Identify which cell holds the provided text, then report its [X, Y] central coordinate. 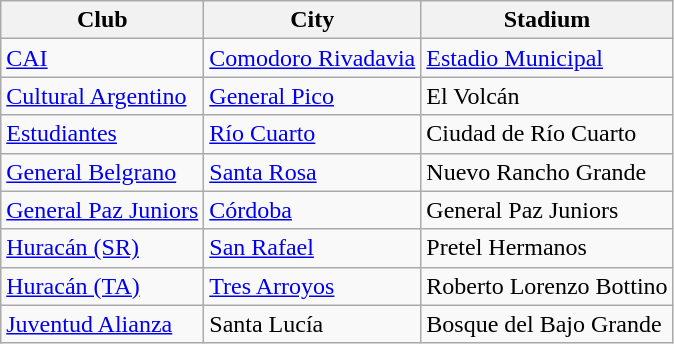
Santa Lucía [312, 324]
Bosque del Bajo Grande [547, 324]
Club [102, 20]
Stadium [547, 20]
Córdoba [312, 210]
General Belgrano [102, 172]
Juventud Alianza [102, 324]
General Pico [312, 96]
Comodoro Rivadavia [312, 58]
Pretel Hermanos [547, 248]
Roberto Lorenzo Bottino [547, 286]
Huracán (SR) [102, 248]
Santa Rosa [312, 172]
Huracán (TA) [102, 286]
Cultural Argentino [102, 96]
City [312, 20]
CAI [102, 58]
Río Cuarto [312, 134]
Tres Arroyos [312, 286]
Estadio Municipal [547, 58]
Nuevo Rancho Grande [547, 172]
Ciudad de Río Cuarto [547, 134]
El Volcán [547, 96]
Estudiantes [102, 134]
San Rafael [312, 248]
